Return (X, Y) of the center of cell containing provided text 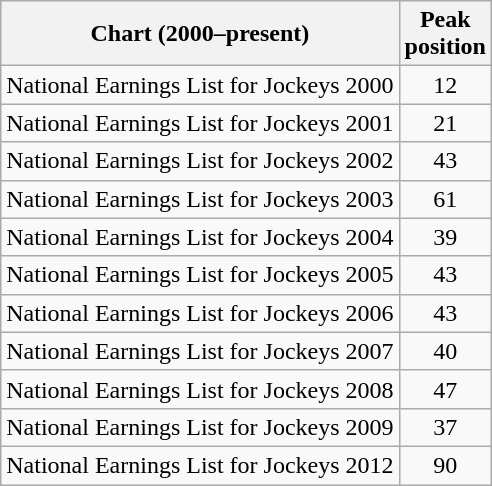
National Earnings List for Jockeys 2001 (200, 123)
National Earnings List for Jockeys 2006 (200, 313)
37 (445, 427)
National Earnings List for Jockeys 2000 (200, 85)
21 (445, 123)
Peakposition (445, 34)
47 (445, 389)
Chart (2000–present) (200, 34)
National Earnings List for Jockeys 2008 (200, 389)
National Earnings List for Jockeys 2009 (200, 427)
National Earnings List for Jockeys 2007 (200, 351)
National Earnings List for Jockeys 2003 (200, 199)
12 (445, 85)
40 (445, 351)
90 (445, 465)
61 (445, 199)
National Earnings List for Jockeys 2012 (200, 465)
National Earnings List for Jockeys 2005 (200, 275)
National Earnings List for Jockeys 2002 (200, 161)
39 (445, 237)
National Earnings List for Jockeys 2004 (200, 237)
